Pinpoint the cell where the given text exists, returning its [X, Y] midpoint coordinate. 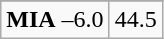
44.5 [136, 20]
MIA –6.0 [55, 20]
